Identify which cell holds the provided text, then report its [x, y] central coordinate. 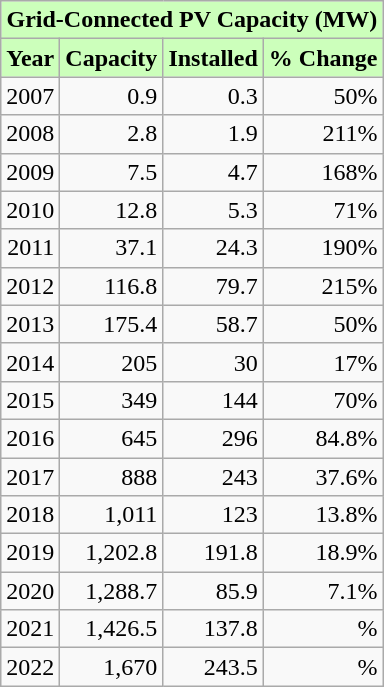
Year [30, 58]
2014 [30, 362]
2012 [30, 286]
215% [323, 286]
2020 [30, 591]
2022 [30, 667]
2016 [30, 438]
Grid-Connected PV Capacity (MW) [192, 20]
123 [213, 515]
2011 [30, 248]
888 [112, 477]
37.1 [112, 248]
137.8 [213, 629]
85.9 [213, 591]
1,288.7 [112, 591]
5.3 [213, 210]
13.8% [323, 515]
645 [112, 438]
17% [323, 362]
243 [213, 477]
296 [213, 438]
24.3 [213, 248]
2015 [30, 400]
190% [323, 248]
79.7 [213, 286]
4.7 [213, 172]
168% [323, 172]
71% [323, 210]
243.5 [213, 667]
2.8 [112, 134]
7.5 [112, 172]
349 [112, 400]
205 [112, 362]
0.9 [112, 96]
84.8% [323, 438]
18.9% [323, 553]
1,670 [112, 667]
70% [323, 400]
1,202.8 [112, 553]
191.8 [213, 553]
Capacity [112, 58]
2019 [30, 553]
116.8 [112, 286]
Installed [213, 58]
2009 [30, 172]
1.9 [213, 134]
144 [213, 400]
2007 [30, 96]
211% [323, 134]
2013 [30, 324]
2021 [30, 629]
12.8 [112, 210]
1,426.5 [112, 629]
0.3 [213, 96]
175.4 [112, 324]
2008 [30, 134]
2017 [30, 477]
7.1% [323, 591]
37.6% [323, 477]
1,011 [112, 515]
30 [213, 362]
2010 [30, 210]
% Change [323, 58]
58.7 [213, 324]
2018 [30, 515]
